Determine the [x, y] coordinate at the center of the cell enclosing the given text.  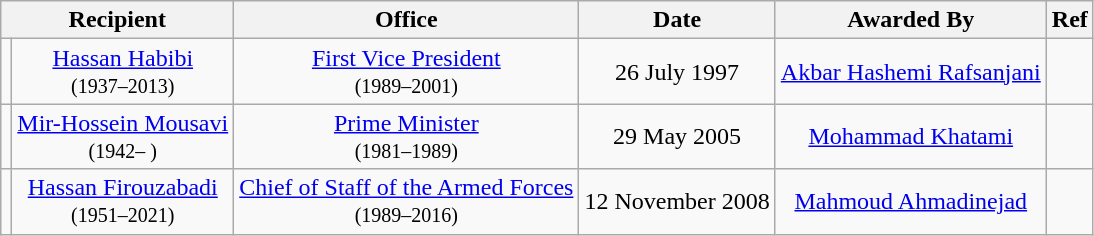
Ref [1070, 20]
Prime Minister(1981–1989) [406, 136]
First Vice President(1989–2001) [406, 72]
Office [406, 20]
Recipient [118, 20]
Hassan Firouzabadi(1951–2021) [123, 202]
Mohammad Khatami [910, 136]
Awarded By [910, 20]
Mir-Hossein Mousavi(1942– ) [123, 136]
Date [677, 20]
Mahmoud Ahmadinejad [910, 202]
Hassan Habibi(1937–2013) [123, 72]
29 May 2005 [677, 136]
26 July 1997 [677, 72]
Chief of Staff of the Armed Forces(1989–2016) [406, 202]
Akbar Hashemi Rafsanjani [910, 72]
12 November 2008 [677, 202]
